Find where the given text appears and provide that cell's center as [X, Y] coordinate. 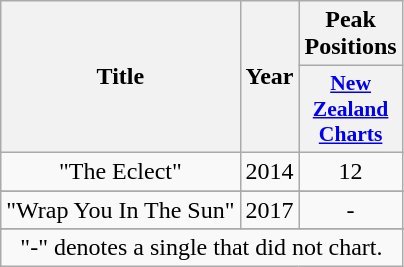
"The Eclect" [120, 171]
- [350, 209]
12 [350, 171]
"Wrap You In The Sun" [120, 209]
New Zealand Charts [350, 110]
Title [120, 77]
"-" denotes a single that did not chart. [202, 248]
Peak Positions [350, 34]
2014 [270, 171]
2017 [270, 209]
Year [270, 77]
